Scan for the cell matching the given text and deliver its (x, y) coordinate at center. 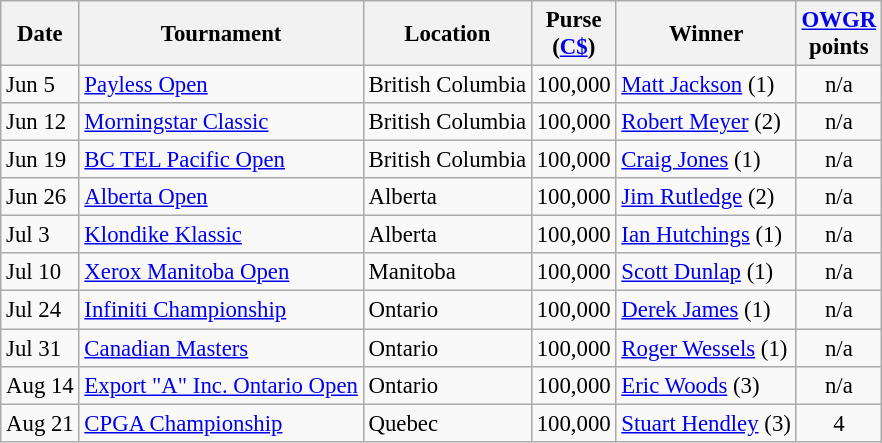
Scott Dunlap (1) (706, 273)
Jul 24 (40, 310)
Tournament (221, 34)
BC TEL Pacific Open (221, 160)
Export "A" Inc. Ontario Open (221, 385)
Aug 21 (40, 423)
Winner (706, 34)
4 (838, 423)
OWGRpoints (838, 34)
Derek James (1) (706, 310)
Purse(C$) (574, 34)
Jun 5 (40, 85)
CPGA Championship (221, 423)
Jul 31 (40, 348)
Location (447, 34)
Jun 26 (40, 197)
Quebec (447, 423)
Jim Rutledge (2) (706, 197)
Roger Wessels (1) (706, 348)
Manitoba (447, 273)
Xerox Manitoba Open (221, 273)
Date (40, 34)
Infiniti Championship (221, 310)
Ian Hutchings (1) (706, 235)
Morningstar Classic (221, 122)
Craig Jones (1) (706, 160)
Aug 14 (40, 385)
Jun 12 (40, 122)
Jul 10 (40, 273)
Jul 3 (40, 235)
Robert Meyer (2) (706, 122)
Eric Woods (3) (706, 385)
Canadian Masters (221, 348)
Payless Open (221, 85)
Jun 19 (40, 160)
Stuart Hendley (3) (706, 423)
Alberta Open (221, 197)
Matt Jackson (1) (706, 85)
Klondike Klassic (221, 235)
